Detect which cell encompasses the target text, then output its [x, y] center coordinate. 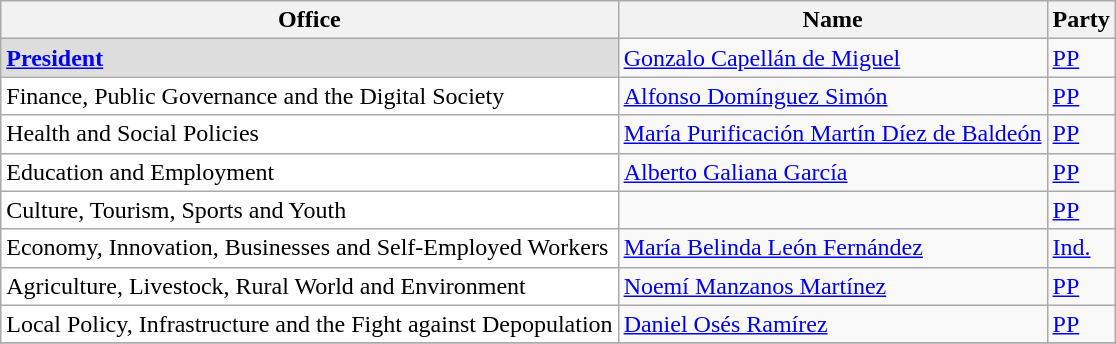
Ind. [1081, 248]
Party [1081, 20]
Alberto Galiana García [832, 172]
Finance, Public Governance and the Digital Society [310, 96]
Agriculture, Livestock, Rural World and Environment [310, 286]
President [310, 58]
Office [310, 20]
Health and Social Policies [310, 134]
Gonzalo Capellán de Miguel [832, 58]
Name [832, 20]
Local Policy, Infrastructure and the Fight against Depopulation [310, 324]
Education and Employment [310, 172]
María Purificación Martín Díez de Baldeón [832, 134]
Economy, Innovation, Businesses and Self-Employed Workers [310, 248]
Alfonso Domínguez Simón [832, 96]
María Belinda León Fernández [832, 248]
Culture, Tourism, Sports and Youth [310, 210]
Daniel Osés Ramírez [832, 324]
Noemí Manzanos Martínez [832, 286]
